Search for the cell housing the specified text and yield its (X, Y) center coordinate. 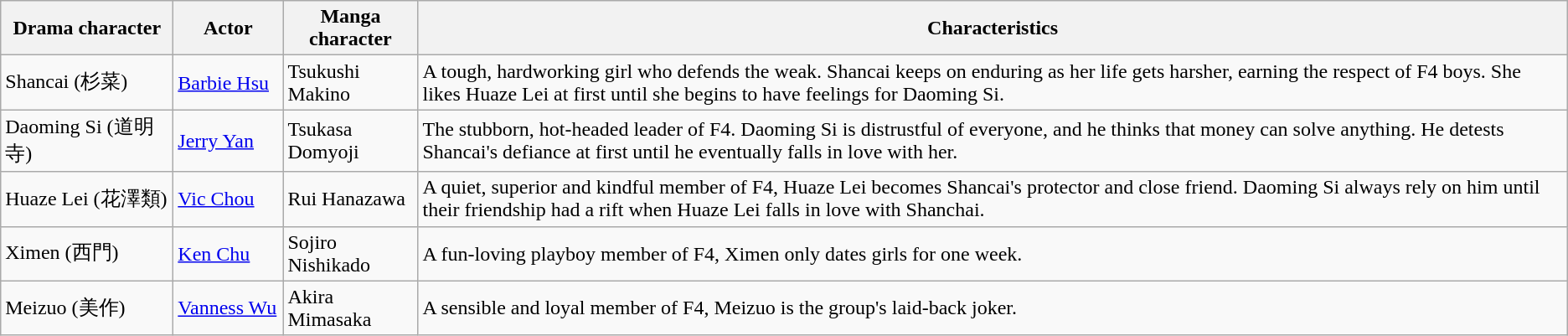
Tsukushi Makino (350, 82)
Vanness Wu (228, 308)
A sensible and loyal member of F4, Meizuo is the group's laid-back joker. (993, 308)
Manga character (350, 28)
Vic Chou (228, 199)
Ximen (西門) (87, 253)
Sojiro Nishikado (350, 253)
Jerry Yan (228, 141)
A fun-loving playboy member of F4, Ximen only dates girls for one week. (993, 253)
Shancai (杉菜) (87, 82)
Tsukasa Domyoji (350, 141)
Daoming Si (道明寺) (87, 141)
Actor (228, 28)
Ken Chu (228, 253)
Akira Mimasaka (350, 308)
Rui Hanazawa (350, 199)
Characteristics (993, 28)
Meizuo (美作) (87, 308)
Huaze Lei (花澤類) (87, 199)
Barbie Hsu (228, 82)
Drama character (87, 28)
